Provide the (X, Y) coordinate of the cell's center where the given text is located.  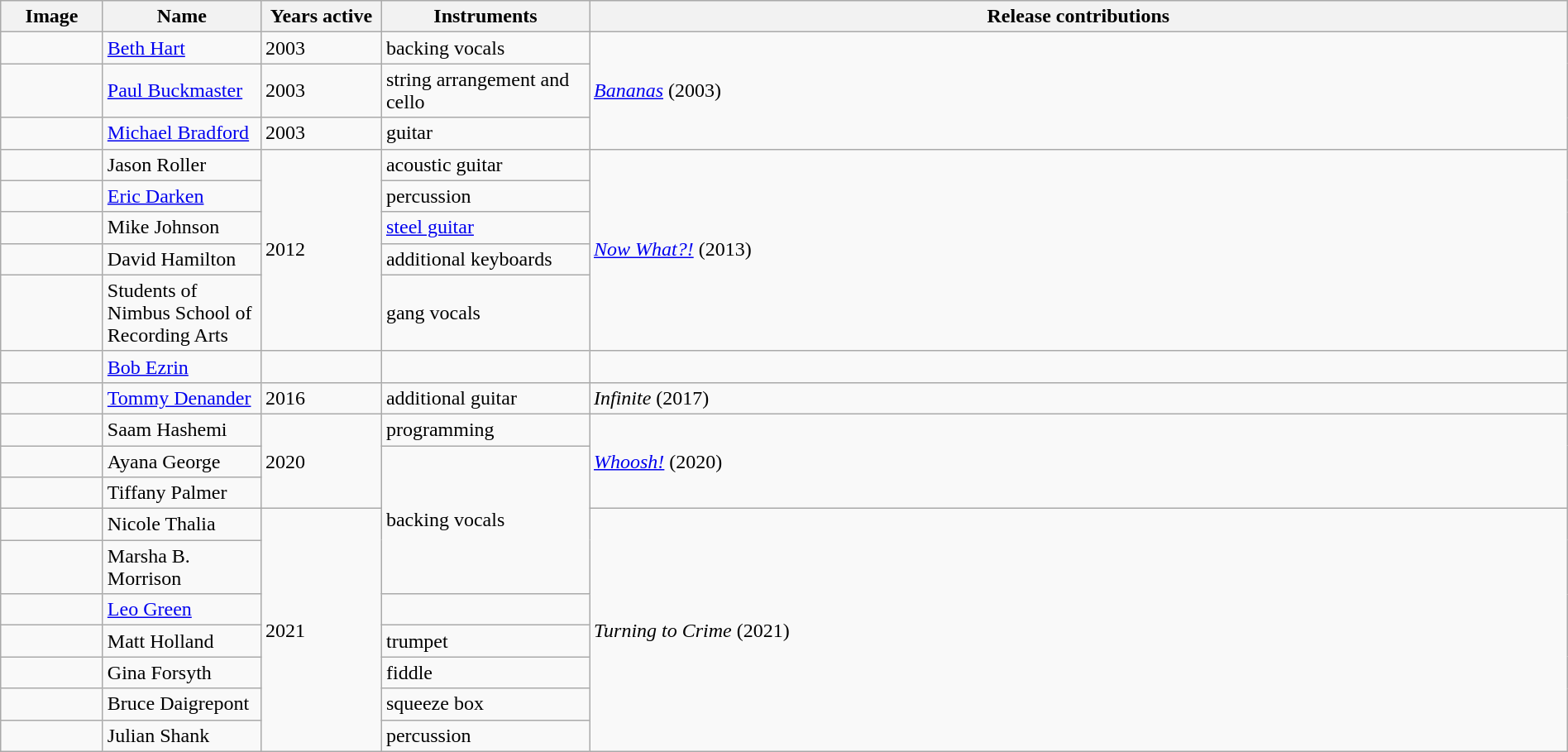
additional keyboards (485, 259)
Gina Forsyth (182, 673)
Instruments (485, 17)
Nicole Thalia (182, 524)
acoustic guitar (485, 165)
gang vocals (485, 313)
Michael Bradford (182, 133)
steel guitar (485, 228)
2016 (321, 398)
Mike Johnson (182, 228)
Bob Ezrin (182, 366)
squeeze box (485, 704)
Infinite (2017) (1078, 398)
Beth Hart (182, 48)
fiddle (485, 673)
Bananas (2003) (1078, 91)
2021 (321, 630)
Years active (321, 17)
Now What?! (2013) (1078, 250)
Julian Shank (182, 735)
Jason Roller (182, 165)
Release contributions (1078, 17)
Ayana George (182, 461)
Bruce Daigrepont (182, 704)
programming (485, 429)
2012 (321, 250)
Paul Buckmaster (182, 91)
David Hamilton (182, 259)
additional guitar (485, 398)
Matt Holland (182, 641)
string arrangement and cello (485, 91)
Saam Hashemi (182, 429)
Name (182, 17)
2020 (321, 461)
trumpet (485, 641)
Whoosh! (2020) (1078, 461)
Turning to Crime (2021) (1078, 630)
Students of Nimbus School of Recording Arts (182, 313)
Leo Green (182, 610)
Marsha B. Morrison (182, 568)
Eric Darken (182, 196)
guitar (485, 133)
Tommy Denander (182, 398)
Image (52, 17)
Tiffany Palmer (182, 493)
